Pinpoint the cell where the given text exists, returning its (X, Y) midpoint coordinate. 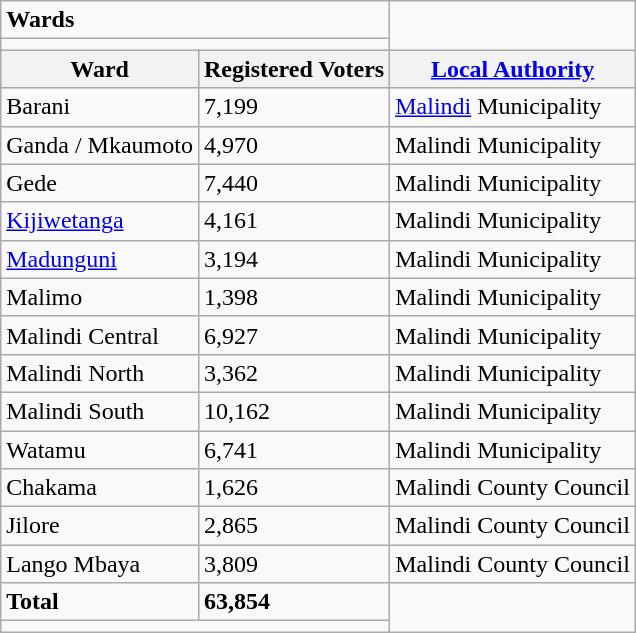
Watamu (100, 449)
3,362 (294, 373)
Registered Voters (294, 69)
Gede (100, 183)
Malindi Central (100, 335)
4,970 (294, 145)
Local Authority (513, 69)
4,161 (294, 221)
3,809 (294, 564)
Malindi South (100, 411)
1,398 (294, 297)
Ward (100, 69)
Ganda / Mkaumoto (100, 145)
7,199 (294, 107)
63,854 (294, 602)
6,927 (294, 335)
Total (100, 602)
Kijiwetanga (100, 221)
Malimo (100, 297)
Jilore (100, 526)
6,741 (294, 449)
2,865 (294, 526)
Chakama (100, 488)
Wards (196, 20)
1,626 (294, 488)
Madunguni (100, 259)
Barani (100, 107)
7,440 (294, 183)
10,162 (294, 411)
Malindi North (100, 373)
Lango Mbaya (100, 564)
3,194 (294, 259)
